For the text-containing cell, return its midpoint in [X, Y] coordinate format. 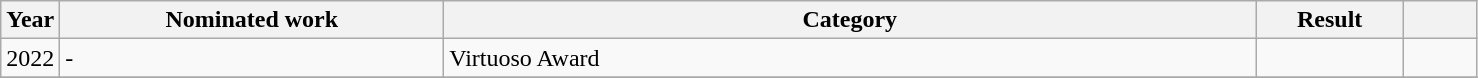
Virtuoso Award [850, 58]
Category [850, 20]
- [252, 58]
Nominated work [252, 20]
Result [1330, 20]
Year [30, 20]
2022 [30, 58]
